For the text-containing cell, return its midpoint in [X, Y] coordinate format. 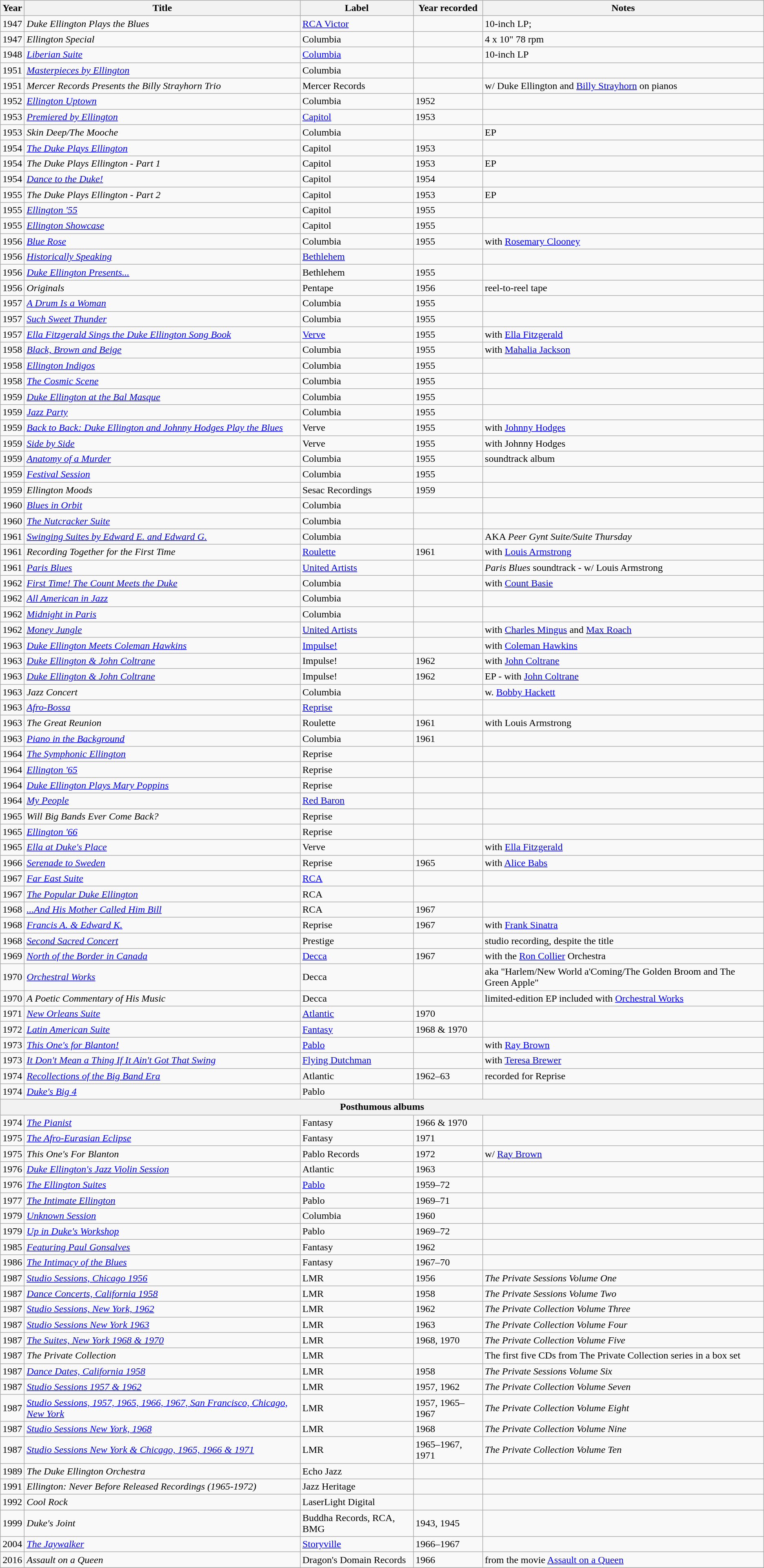
The Afro-Eurasian Eclipse [162, 1138]
Red Baron [357, 801]
Premiered by Ellington [162, 117]
Afro-Bossa [162, 708]
1977 [12, 1200]
soundtrack album [624, 459]
Mercer Records [357, 86]
with Charles Mingus and Max Roach [624, 630]
Sesac Recordings [357, 490]
The Ellington Suites [162, 1185]
The Private Collection Volume Five [624, 1340]
2016 [12, 1560]
Duke Ellington Plays the Blues [162, 24]
from the movie Assault on a Queen [624, 1560]
Duke Ellington at the Bal Masque [162, 396]
Ella Fitzgerald Sings the Duke Ellington Song Book [162, 334]
studio recording, despite the title [624, 940]
1985 [12, 1247]
Ellington '66 [162, 832]
Ella at Duke's Place [162, 847]
The Cosmic Scene [162, 381]
1968 & 1970 [448, 1029]
Storyville [357, 1544]
Serenade to Sweden [162, 863]
Blues in Orbit [162, 506]
Latin American Suite [162, 1029]
with Teresa Brewer [624, 1060]
The Great Reunion [162, 723]
Money Jungle [162, 630]
Ellington Uptown [162, 101]
Duke Ellington Presents... [162, 272]
1965–1967, 1971 [448, 1450]
2004 [12, 1544]
1967–70 [448, 1263]
Year recorded [448, 8]
Second Sacred Concert [162, 940]
Recording Together for the First Time [162, 552]
This One's for Blanton! [162, 1045]
My People [162, 801]
Duke Ellington Meets Coleman Hawkins [162, 645]
1968, 1970 [448, 1340]
The Private Collection Volume Four [624, 1325]
Studio Sessions New York, 1968 [162, 1429]
Pentape [357, 288]
Pablo Records [357, 1154]
1999 [12, 1523]
Echo Jazz [357, 1471]
Ellington: Never Before Released Recordings (1965-1972) [162, 1487]
Studio Sessions, New York, 1962 [162, 1309]
Liberian Suite [162, 55]
Studio Sessions New York & Chicago, 1965, 1966 & 1971 [162, 1450]
The Private Collection Volume Three [624, 1309]
Buddha Records, RCA, BMG [357, 1523]
Dance to the Duke! [162, 179]
Francis A. & Edward K. [162, 925]
The Duke Plays Ellington - Part 1 [162, 163]
Unknown Session [162, 1216]
New Orleans Suite [162, 1014]
Jazz Concert [162, 692]
1957, 1962 [448, 1387]
Anatomy of a Murder [162, 459]
Paris Blues soundtrack - w/ Louis Armstrong [624, 568]
Paris Blues [162, 568]
with Ray Brown [624, 1045]
Ellington Special [162, 39]
AKA Peer Gynt Suite/Suite Thursday [624, 537]
Mercer Records Presents the Billy Strayhorn Trio [162, 86]
The Private Collection Volume Seven [624, 1387]
Piano in the Background [162, 739]
Studio Sessions, 1957, 1965, 1966, 1967, San Francisco, Chicago, New York [162, 1408]
Back to Back: Duke Ellington and Johnny Hodges Play the Blues [162, 428]
The Popular Duke Ellington [162, 894]
The Nutcracker Suite [162, 521]
Year [12, 8]
Duke Ellington Plays Mary Poppins [162, 785]
The Intimate Ellington [162, 1200]
The Private Sessions Volume One [624, 1278]
The Private Collection [162, 1356]
1943, 1945 [448, 1523]
Originals [162, 288]
w/ Duke Ellington and Billy Strayhorn on pianos [624, 86]
Duke's Big 4 [162, 1091]
The Private Collection Volume Eight [624, 1408]
Recollections of the Big Band Era [162, 1076]
...And His Mother Called Him Bill [162, 909]
Black, Brown and Beige [162, 350]
Side by Side [162, 443]
Duke Ellington's Jazz Violin Session [162, 1169]
10-inch LP; [624, 24]
Ellington '55 [162, 210]
Dance Concerts, California 1958 [162, 1294]
Ellington Showcase [162, 226]
RCA Victor [357, 24]
1986 [12, 1263]
Posthumous albums [382, 1107]
This One's For Blanton [162, 1154]
Skin Deep/The Mooche [162, 132]
Cool Rock [162, 1502]
recorded for Reprise [624, 1076]
The Private Collection Volume Nine [624, 1429]
The Private Sessions Volume Two [624, 1294]
Featuring Paul Gonsalves [162, 1247]
Ellington Indigos [162, 365]
Duke's Joint [162, 1523]
The Symphonic Ellington [162, 754]
with Coleman Hawkins [624, 645]
Studio Sessions 1957 & 1962 [162, 1387]
Historically Speaking [162, 257]
1969–71 [448, 1200]
Prestige [357, 940]
LaserLight Digital [357, 1502]
1992 [12, 1502]
Assault on a Queen [162, 1560]
EP - with John Coltrane [624, 676]
limited-edition EP included with Orchestral Works [624, 998]
The Duke Ellington Orchestra [162, 1471]
Masterpieces by Ellington [162, 70]
Festival Session [162, 474]
w/ Ray Brown [624, 1154]
Midnight in Paris [162, 614]
1989 [12, 1471]
The Suites, New York 1968 & 1970 [162, 1340]
Dance Dates, California 1958 [162, 1371]
Studio Sessions New York 1963 [162, 1325]
It Don't Mean a Thing If It Ain't Got That Swing [162, 1060]
1969–72 [448, 1232]
The Private Sessions Volume Six [624, 1371]
1957, 1965–1967 [448, 1408]
The Private Collection Volume Ten [624, 1450]
The Duke Plays Ellington [162, 148]
w. Bobby Hackett [624, 692]
Swinging Suites by Edward E. and Edward G. [162, 537]
Will Big Bands Ever Come Back? [162, 816]
Far East Suite [162, 878]
with Rosemary Clooney [624, 241]
The Jaywalker [162, 1544]
4 x 10" 78 rpm [624, 39]
Ellington Moods [162, 490]
First Time! The Count Meets the Duke [162, 583]
aka "Harlem/New World a'Coming/The Golden Broom and The Green Apple" [624, 978]
Label [357, 8]
Ellington '65 [162, 770]
Such Sweet Thunder [162, 319]
Up in Duke's Workshop [162, 1232]
Blue Rose [162, 241]
1991 [12, 1487]
1959–72 [448, 1185]
Notes [624, 8]
1969 [12, 956]
A Poetic Commentary of His Music [162, 998]
The first five CDs from The Private Collection series in a box set [624, 1356]
10-inch LP [624, 55]
with Alice Babs [624, 863]
reel-to-reel tape [624, 288]
with the Ron Collier Orchestra [624, 956]
with John Coltrane [624, 661]
Jazz Heritage [357, 1487]
Title [162, 8]
1966–1967 [448, 1544]
1962–63 [448, 1076]
Dragon's Domain Records [357, 1560]
Flying Dutchman [357, 1060]
North of the Border in Canada [162, 956]
1948 [12, 55]
with Mahalia Jackson [624, 350]
A Drum Is a Woman [162, 303]
1966 & 1970 [448, 1123]
All American in Jazz [162, 599]
Jazz Party [162, 412]
with Count Basie [624, 583]
with Frank Sinatra [624, 925]
The Intimacy of the Blues [162, 1263]
Orchestral Works [162, 978]
The Duke Plays Ellington - Part 2 [162, 195]
Studio Sessions, Chicago 1956 [162, 1278]
The Pianist [162, 1123]
